Search for the cell housing the specified text and yield its [x, y] center coordinate. 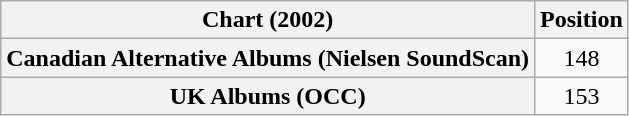
148 [582, 58]
Position [582, 20]
UK Albums (OCC) [268, 96]
Canadian Alternative Albums (Nielsen SoundScan) [268, 58]
153 [582, 96]
Chart (2002) [268, 20]
